Locate the cell with the specified text and output its [x, y] center coordinate. 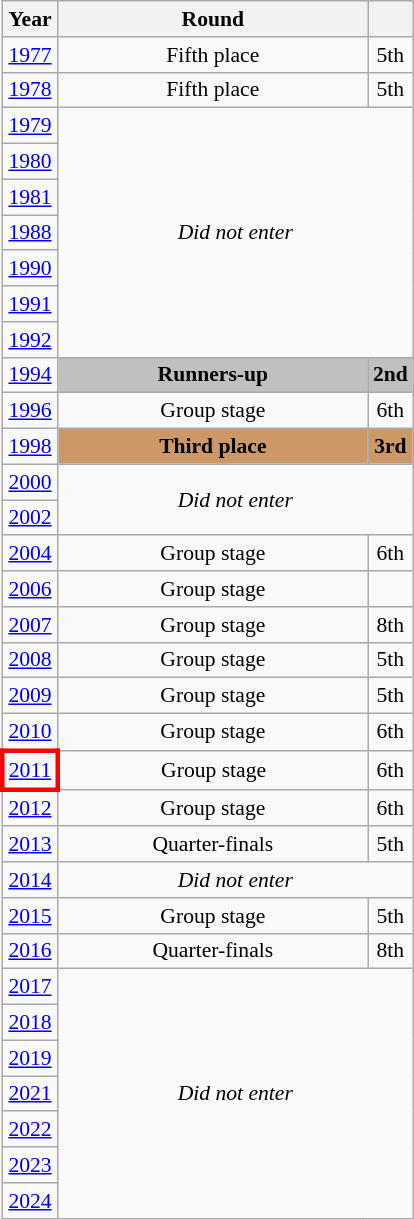
1998 [30, 447]
1992 [30, 340]
1981 [30, 197]
2002 [30, 518]
2021 [30, 1094]
2014 [30, 880]
2015 [30, 916]
1996 [30, 411]
2nd [390, 375]
2012 [30, 808]
1988 [30, 233]
1980 [30, 162]
2023 [30, 1165]
2009 [30, 696]
1990 [30, 269]
2008 [30, 660]
Runners-up [213, 375]
Round [213, 19]
2018 [30, 1023]
2000 [30, 482]
2007 [30, 625]
2017 [30, 987]
1994 [30, 375]
1978 [30, 90]
2016 [30, 951]
3rd [390, 447]
1977 [30, 55]
2006 [30, 589]
1979 [30, 126]
2004 [30, 554]
2013 [30, 845]
2011 [30, 770]
2019 [30, 1058]
Year [30, 19]
2010 [30, 732]
Third place [213, 447]
2022 [30, 1130]
1991 [30, 304]
2024 [30, 1201]
